Scan for the cell matching the given text and deliver its (X, Y) coordinate at center. 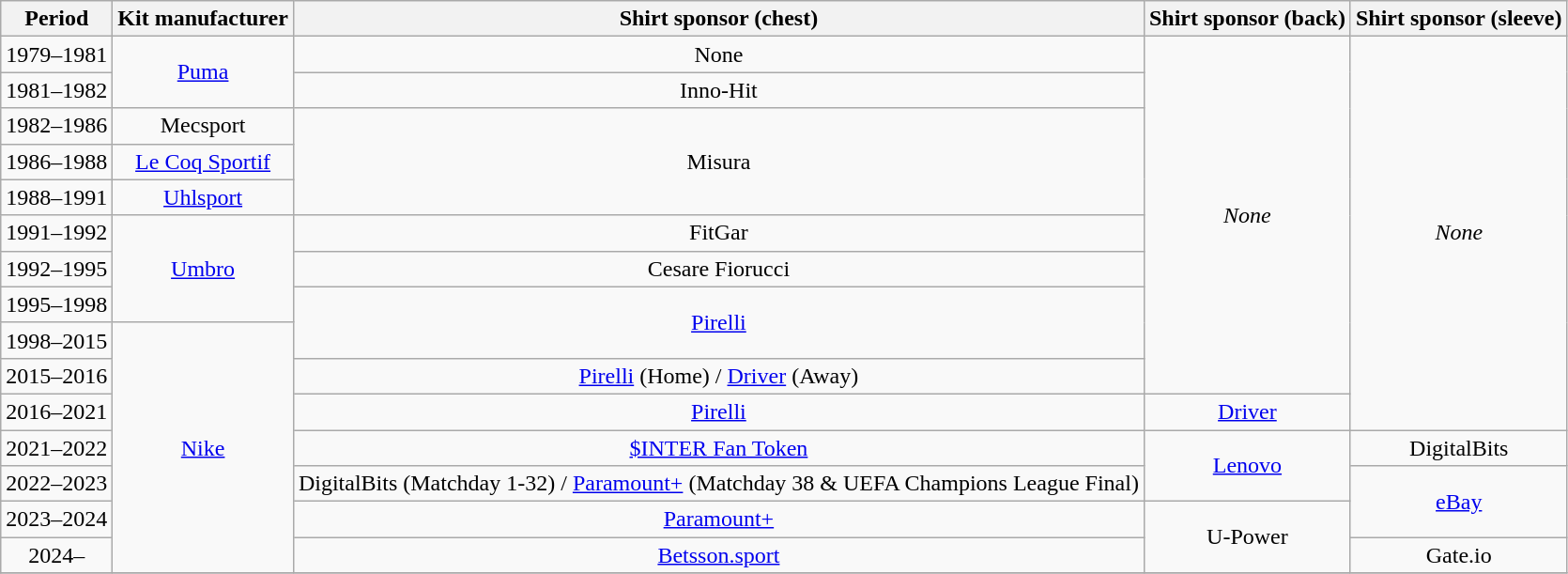
1998–2015 (56, 340)
1992–1995 (56, 269)
2023–2024 (56, 520)
1995–1998 (56, 304)
1982–1986 (56, 126)
Paramount+ (718, 520)
2016–2021 (56, 411)
Shirt sponsor (back) (1247, 19)
Kit manufacturer (203, 19)
Shirt sponsor (chest) (718, 19)
Mecsport (203, 126)
Misura (718, 162)
Umbro (203, 269)
2021–2022 (56, 448)
Puma (203, 72)
Gate.io (1459, 555)
1988–1991 (56, 197)
Betsson.sport (718, 555)
1991–1992 (56, 233)
Nike (203, 447)
Shirt sponsor (sleeve) (1459, 19)
2024– (56, 555)
1981–1982 (56, 90)
Le Coq Sportif (203, 162)
FitGar (718, 233)
Inno-Hit (718, 90)
1979–1981 (56, 54)
Lenovo (1247, 466)
eBay (1459, 502)
Period (56, 19)
DigitalBits (Matchday 1-32) / Paramount+ (Matchday 38 & UEFA Champions League Final) (718, 484)
$INTER Fan Token (718, 448)
2015–2016 (56, 376)
Cesare Fiorucci (718, 269)
1986–1988 (56, 162)
U-Power (1247, 537)
DigitalBits (1459, 448)
Driver (1247, 411)
2022–2023 (56, 484)
Pirelli (Home) / Driver (Away) (718, 376)
Uhlsport (203, 197)
